For the text-containing cell, return its midpoint in [X, Y] coordinate format. 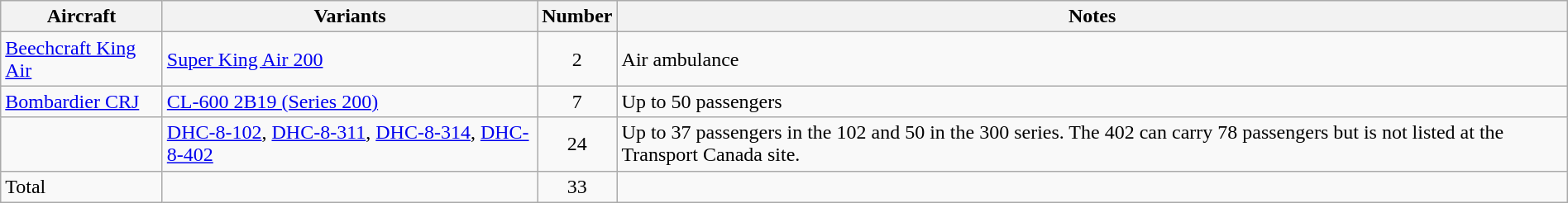
DHC-8-102, DHC-8-311, DHC-8-314, DHC-8-402 [349, 144]
24 [577, 144]
Up to 37 passengers in the 102 and 50 in the 300 series. The 402 can carry 78 passengers but is not listed at the Transport Canada site. [1092, 144]
Air ambulance [1092, 59]
CL-600 2B19 (Series 200) [349, 101]
Up to 50 passengers [1092, 101]
2 [577, 59]
Total [82, 186]
Beechcraft King Air [82, 59]
33 [577, 186]
Notes [1092, 17]
Variants [349, 17]
Bombardier CRJ [82, 101]
Aircraft [82, 17]
7 [577, 101]
Number [577, 17]
Super King Air 200 [349, 59]
